Return [x, y] of the center of cell containing provided text 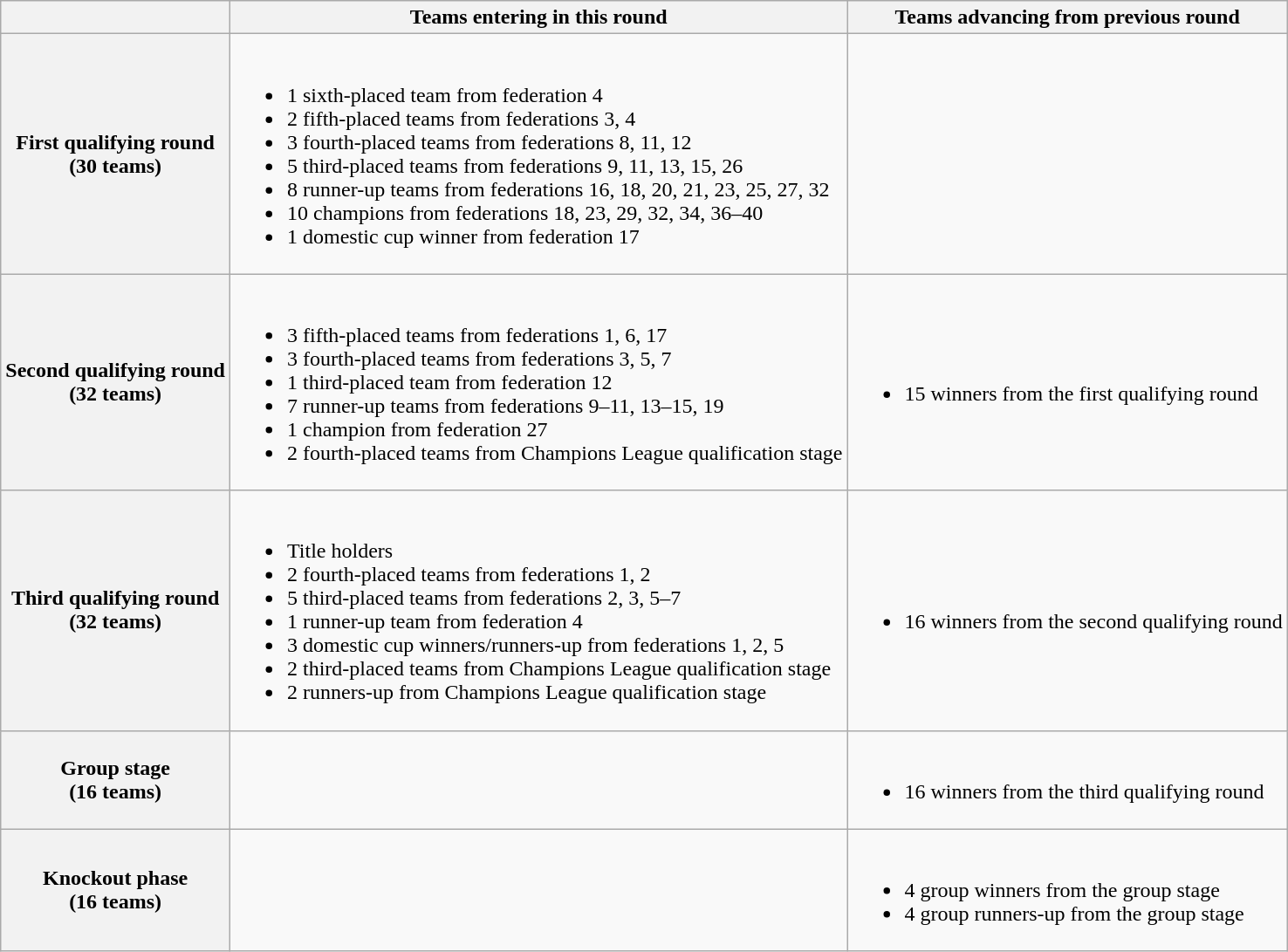
Teams advancing from previous round [1067, 17]
16 winners from the second qualifying round [1067, 611]
16 winners from the third qualifying round [1067, 780]
4 group winners from the group stage4 group runners-up from the group stage [1067, 890]
Second qualifying round(32 teams) [115, 382]
First qualifying round(30 teams) [115, 154]
Teams entering in this round [538, 17]
15 winners from the first qualifying round [1067, 382]
Knockout phase(16 teams) [115, 890]
Third qualifying round(32 teams) [115, 611]
Group stage(16 teams) [115, 780]
